Locate the cell with the specified text and output its [x, y] center coordinate. 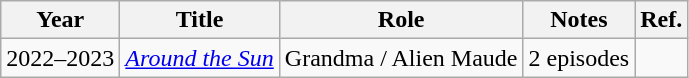
Notes [579, 20]
Around the Sun [200, 58]
Grandma / Alien Maude [401, 58]
Year [60, 20]
Role [401, 20]
Ref. [662, 20]
2022–2023 [60, 58]
Title [200, 20]
2 episodes [579, 58]
